Find where the given text appears and provide that cell's center as (x, y) coordinate. 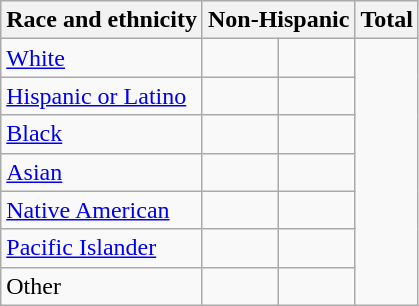
Other (102, 286)
White (102, 58)
Black (102, 134)
Native American (102, 210)
Asian (102, 172)
Total (387, 20)
Non-Hispanic (278, 20)
Hispanic or Latino (102, 96)
Pacific Islander (102, 248)
Race and ethnicity (102, 20)
